Provide the (X, Y) coordinate of the cell's center where the given text is located.  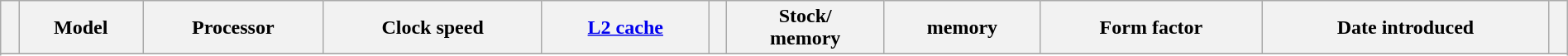
Clock speed (433, 28)
L2 cache (625, 28)
Form factor (1151, 28)
Model (81, 28)
memory (963, 28)
Stock/memory (806, 28)
Processor (233, 28)
Date introduced (1406, 28)
